Locate the cell with the specified text and output its [x, y] center coordinate. 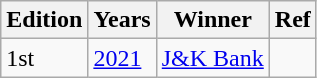
Winner [212, 20]
Years [122, 20]
2021 [122, 58]
J&K Bank [212, 58]
Ref [292, 20]
Edition [44, 20]
1st [44, 58]
